From the cell containing the given text, extract its center point as (x, y) coordinate. 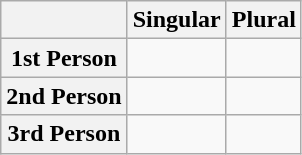
1st Person (64, 58)
3rd Person (64, 134)
2nd Person (64, 96)
Plural (264, 20)
Singular (176, 20)
